Search for the cell housing the specified text and yield its [X, Y] center coordinate. 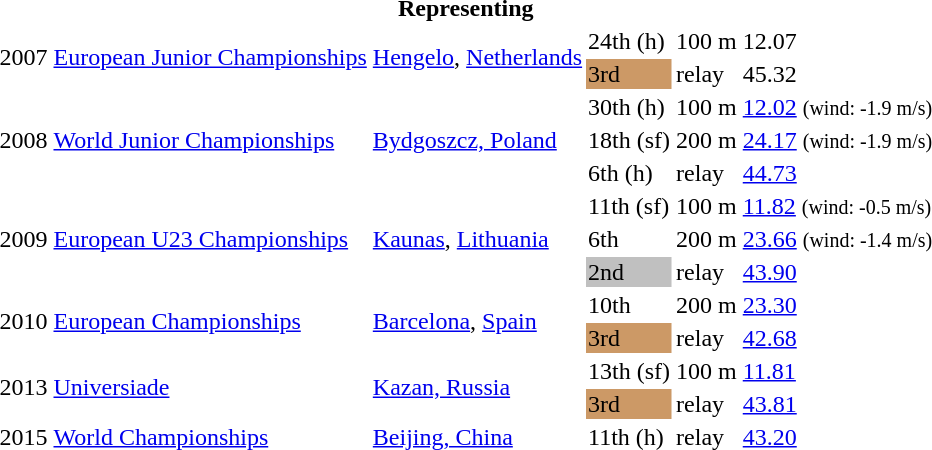
11th (sf) [630, 206]
Kazan, Russia [477, 388]
World Junior Championships [210, 140]
Kaunas, Lithuania [477, 239]
European Championships [210, 322]
European Junior Championships [210, 58]
Hengelo, Netherlands [477, 58]
Universiade [210, 388]
2nd [630, 272]
30th (h) [630, 107]
6th [630, 239]
Barcelona, Spain [477, 322]
24th (h) [630, 41]
Bydgoszcz, Poland [477, 140]
13th (sf) [630, 371]
18th (sf) [630, 140]
6th (h) [630, 173]
10th [630, 305]
European U23 Championships [210, 239]
